Detect which cell encompasses the target text, then output its [X, Y] center coordinate. 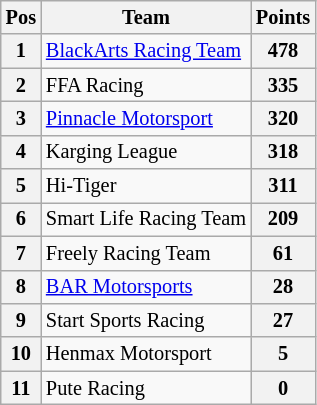
209 [283, 219]
FFA Racing [146, 85]
4 [21, 152]
0 [283, 388]
Hi-Tiger [146, 186]
Smart Life Racing Team [146, 219]
Points [283, 17]
Henmax Motorsport [146, 354]
Freely Racing Team [146, 253]
Pute Racing [146, 388]
311 [283, 186]
1 [21, 51]
11 [21, 388]
61 [283, 253]
BAR Motorsports [146, 287]
9 [21, 320]
Start Sports Racing [146, 320]
Team [146, 17]
27 [283, 320]
3 [21, 118]
8 [21, 287]
2 [21, 85]
Karging League [146, 152]
BlackArts Racing Team [146, 51]
320 [283, 118]
Pinnacle Motorsport [146, 118]
Pos [21, 17]
478 [283, 51]
335 [283, 85]
7 [21, 253]
6 [21, 219]
318 [283, 152]
28 [283, 287]
10 [21, 354]
